Pinpoint the cell where the given text exists, returning its [x, y] midpoint coordinate. 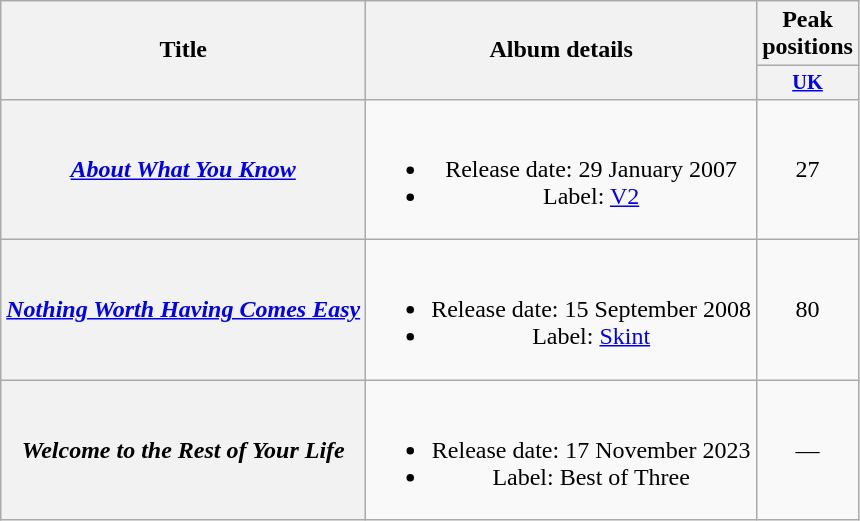
Nothing Worth Having Comes Easy [184, 310]
27 [808, 169]
Welcome to the Rest of Your Life [184, 450]
Release date: 15 September 2008Label: Skint [562, 310]
Release date: 29 January 2007Label: V2 [562, 169]
80 [808, 310]
— [808, 450]
Release date: 17 November 2023Label: Best of Three [562, 450]
Album details [562, 50]
Peak positions [808, 34]
UK [808, 83]
About What You Know [184, 169]
Title [184, 50]
